From the cell containing the given text, extract its center point as [X, Y] coordinate. 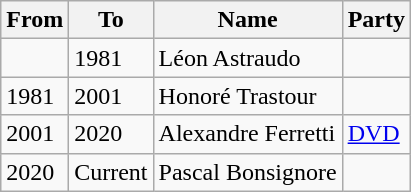
Name [248, 20]
Party [376, 20]
Current [111, 172]
Pascal Bonsignore [248, 172]
DVD [376, 134]
From [35, 20]
To [111, 20]
Honoré Trastour [248, 96]
Alexandre Ferretti [248, 134]
Léon Astraudo [248, 58]
